Detect which cell encompasses the target text, then output its (x, y) center coordinate. 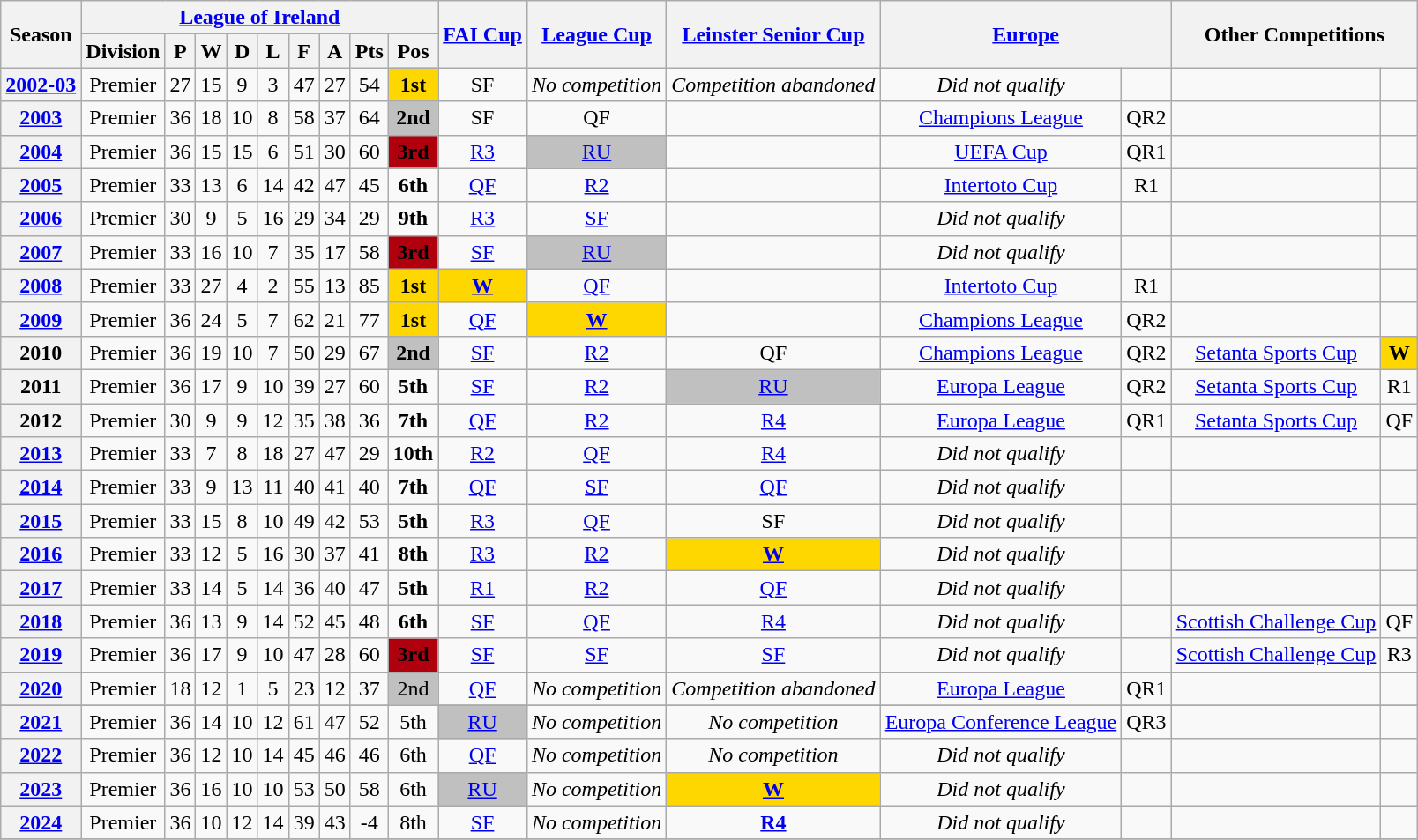
4 (242, 286)
28 (335, 655)
2011 (41, 386)
48 (369, 621)
2021 (41, 722)
League of Ireland (259, 18)
77 (369, 319)
-4 (369, 822)
2020 (41, 688)
85 (369, 286)
2014 (41, 487)
2023 (41, 789)
2009 (41, 319)
2024 (41, 822)
2003 (41, 118)
2012 (41, 420)
Pos (413, 51)
2013 (41, 454)
51 (303, 152)
24 (212, 319)
P (180, 51)
QR3 (1146, 722)
67 (369, 353)
2004 (41, 152)
Division (123, 51)
L (273, 51)
Europa Conference League (1001, 722)
11 (273, 487)
34 (335, 219)
FAI Cup (483, 34)
2006 (41, 219)
3 (273, 85)
2007 (41, 252)
23 (303, 688)
2015 (41, 521)
55 (303, 286)
League Cup (596, 34)
D (242, 51)
1 (242, 688)
2002-03 (41, 85)
10th (413, 454)
2018 (41, 621)
2019 (41, 655)
2016 (41, 554)
F (303, 51)
Leinster Senior Cup (773, 34)
49 (303, 521)
64 (369, 118)
21 (335, 319)
Pts (369, 51)
62 (303, 319)
2008 (41, 286)
9th (413, 219)
2 (273, 286)
UEFA Cup (1001, 152)
43 (335, 822)
38 (335, 420)
2022 (41, 755)
Europe (1026, 34)
19 (212, 353)
61 (303, 722)
2017 (41, 588)
Other Competitions (1295, 34)
2010 (41, 353)
54 (369, 85)
2005 (41, 185)
Season (41, 34)
A (335, 51)
